Provide the (X, Y) coordinate of the cell's center where the given text is located.  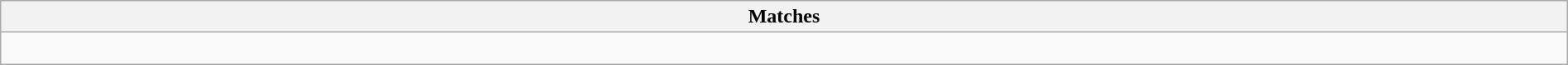
Matches (784, 17)
